Pinpoint the cell where the given text exists, returning its (x, y) midpoint coordinate. 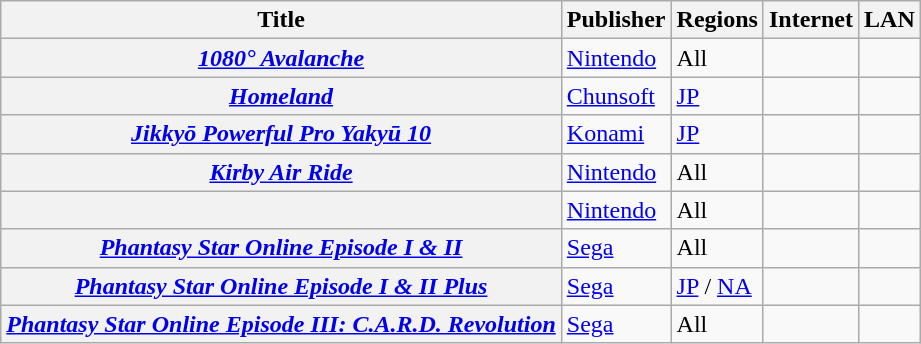
JP / NA (717, 286)
Phantasy Star Online Episode I & II Plus (282, 286)
Jikkyō Powerful Pro Yakyū 10 (282, 134)
Publisher (616, 20)
Phantasy Star Online Episode I & II (282, 248)
Title (282, 20)
Internet (810, 20)
Homeland (282, 96)
Kirby Air Ride (282, 172)
1080° Avalanche (282, 58)
LAN (890, 20)
Chunsoft (616, 96)
Regions (717, 20)
Konami (616, 134)
Phantasy Star Online Episode III: C.A.R.D. Revolution (282, 324)
